Provide the [X, Y] coordinate of the cell's center where the given text is located.  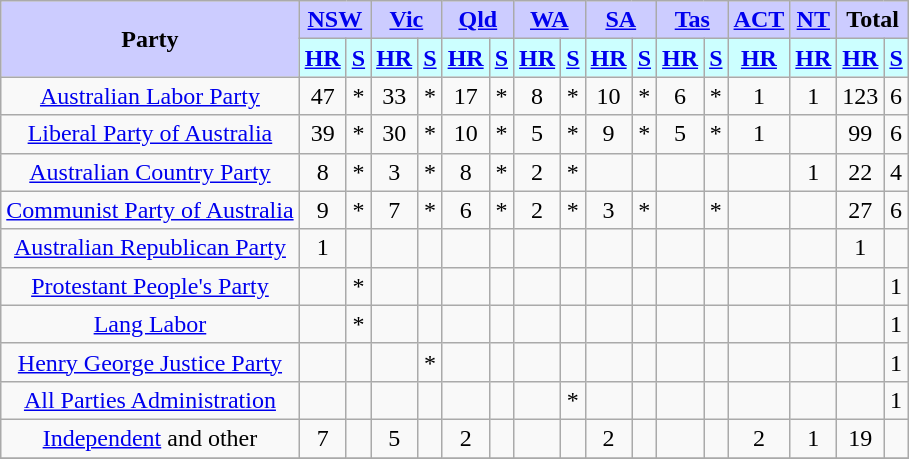
SA [620, 20]
Australian Labor Party [150, 96]
19 [860, 438]
4 [896, 172]
WA [550, 20]
39 [322, 134]
99 [860, 134]
Protestant People's Party [150, 286]
17 [466, 96]
Vic [406, 20]
Tas [692, 20]
30 [394, 134]
NT [814, 20]
Liberal Party of Australia [150, 134]
123 [860, 96]
Henry George Justice Party [150, 362]
Party [150, 39]
Qld [478, 20]
Total [872, 20]
NSW [334, 20]
Lang Labor [150, 324]
27 [860, 210]
All Parties Administration [150, 400]
Communist Party of Australia [150, 210]
22 [860, 172]
Australian Republican Party [150, 248]
Australian Country Party [150, 172]
ACT [759, 20]
33 [394, 96]
47 [322, 96]
Independent and other [150, 438]
